Extract the (x, y) coordinate from the center of the cell holding the provided text.  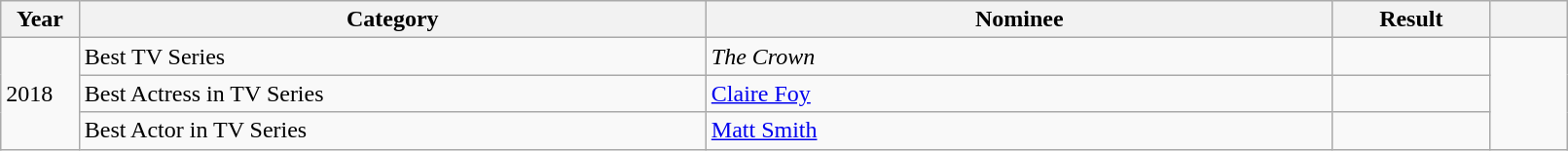
Claire Foy (1019, 94)
Best Actress in TV Series (392, 94)
Year (40, 19)
Matt Smith (1019, 131)
Nominee (1019, 19)
Best TV Series (392, 57)
2018 (40, 94)
Category (392, 19)
The Crown (1019, 57)
Best Actor in TV Series (392, 131)
Result (1411, 19)
